Determine the [x, y] coordinate at the center of the cell enclosing the given text.  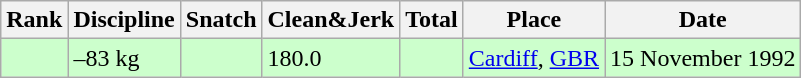
Place [534, 20]
Clean&Jerk [331, 20]
Discipline [124, 20]
Cardiff, GBR [534, 58]
Total [432, 20]
Date [703, 20]
180.0 [331, 58]
Snatch [221, 20]
–83 kg [124, 58]
Rank [34, 20]
15 November 1992 [703, 58]
